From the cell containing the given text, extract its center point as (X, Y) coordinate. 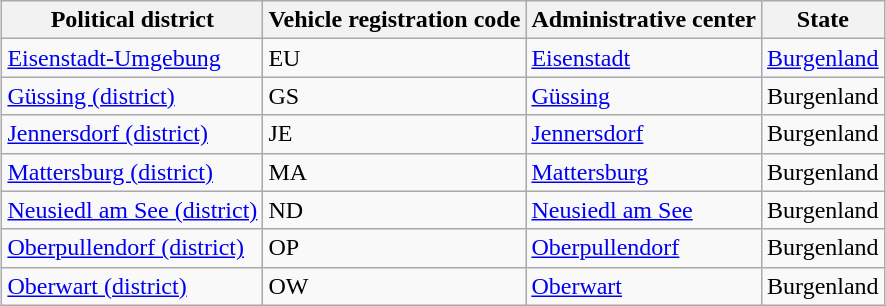
ND (394, 210)
OW (394, 286)
Güssing (district) (132, 96)
JE (394, 134)
Mattersburg (district) (132, 172)
Güssing (644, 96)
Mattersburg (644, 172)
Political district (132, 20)
Oberpullendorf (district) (132, 248)
State (824, 20)
GS (394, 96)
Eisenstadt-Umgebung (132, 58)
EU (394, 58)
Jennersdorf (644, 134)
Jennersdorf (district) (132, 134)
Oberwart (644, 286)
Eisenstadt (644, 58)
Neusiedl am See (644, 210)
Oberwart (district) (132, 286)
OP (394, 248)
Neusiedl am See (district) (132, 210)
Administrative center (644, 20)
Vehicle registration code (394, 20)
Oberpullendorf (644, 248)
MA (394, 172)
